Capture the cell that displays the provided text and extract its (X, Y) central coordinate. 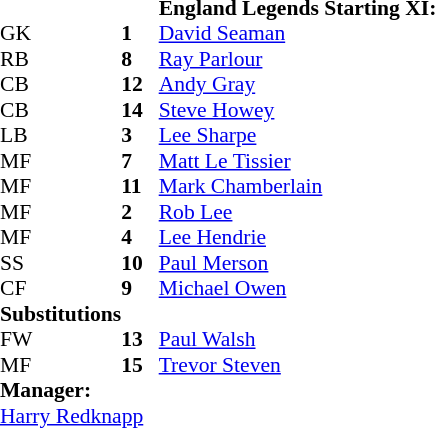
15 (140, 365)
2 (140, 212)
GK (60, 33)
CF (60, 289)
SS (60, 263)
3 (140, 135)
8 (140, 59)
12 (140, 85)
RB (60, 59)
14 (140, 110)
LB (60, 135)
13 (140, 339)
FW (60, 339)
11 (140, 187)
1 (140, 33)
Manager: (60, 391)
Substitutions (60, 314)
7 (140, 161)
9 (140, 289)
4 (140, 237)
10 (140, 263)
